Provide the (x, y) coordinate of the cell's center where the given text is located.  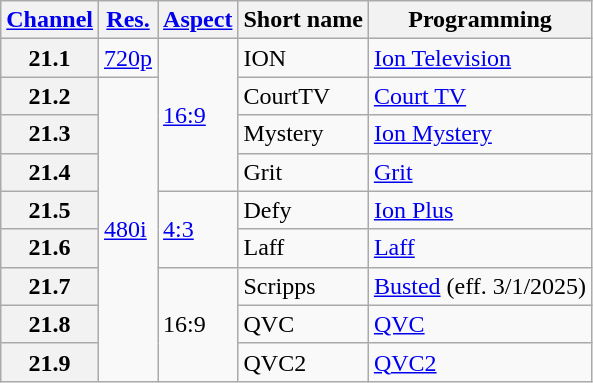
21.2 (50, 96)
Res. (128, 20)
Programming (480, 20)
Scripps (303, 286)
21.7 (50, 286)
21.6 (50, 248)
Short name (303, 20)
Busted (eff. 3/1/2025) (480, 286)
ION (303, 58)
Mystery (303, 134)
4:3 (198, 229)
CourtTV (303, 96)
Aspect (198, 20)
Channel (50, 20)
21.4 (50, 172)
480i (128, 229)
21.5 (50, 210)
Ion Television (480, 58)
Ion Plus (480, 210)
21.9 (50, 362)
720p (128, 58)
21.3 (50, 134)
Defy (303, 210)
21.8 (50, 324)
Ion Mystery (480, 134)
Court TV (480, 96)
21.1 (50, 58)
